Locate the cell with the specified text and output its (x, y) center coordinate. 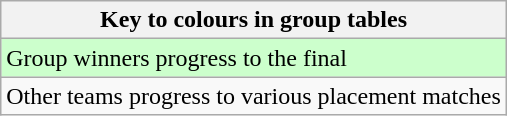
Group winners progress to the final (254, 58)
Other teams progress to various placement matches (254, 96)
Key to colours in group tables (254, 20)
